For the text-containing cell, return its midpoint in (X, Y) coordinate format. 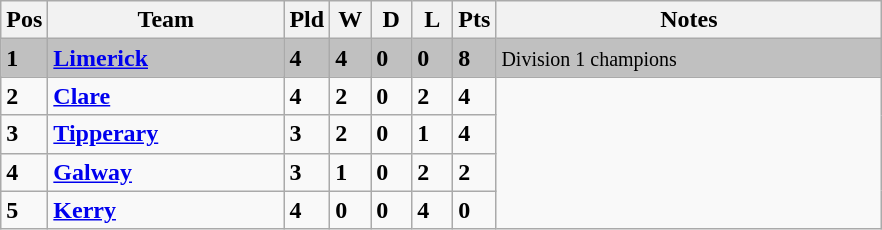
Limerick (166, 58)
L (432, 20)
Notes (689, 20)
Clare (166, 96)
Division 1 champions (689, 58)
Pld (307, 20)
Galway (166, 172)
Kerry (166, 210)
8 (474, 58)
Tipperary (166, 134)
Pos (24, 20)
W (350, 20)
5 (24, 210)
D (392, 20)
Team (166, 20)
Pts (474, 20)
